Determine the (x, y) coordinate at the center of the cell enclosing the given text.  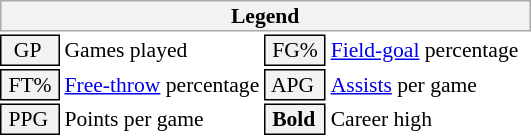
Free-throw percentage (162, 85)
FG% (295, 50)
Assists per game (430, 85)
Games played (162, 50)
FT% (30, 85)
Legend (265, 16)
APG (295, 85)
Field-goal percentage (430, 50)
GP (30, 50)
